Return the [x, y] coordinate for the center point of the cell that contains the specified text.  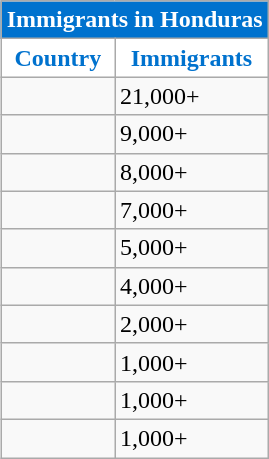
4,000+ [192, 286]
21,000+ [192, 96]
Immigrants in Honduras [134, 20]
5,000+ [192, 248]
Country [58, 58]
Immigrants [192, 58]
2,000+ [192, 324]
8,000+ [192, 172]
9,000+ [192, 134]
7,000+ [192, 210]
